Capture the cell that displays the provided text and extract its [X, Y] central coordinate. 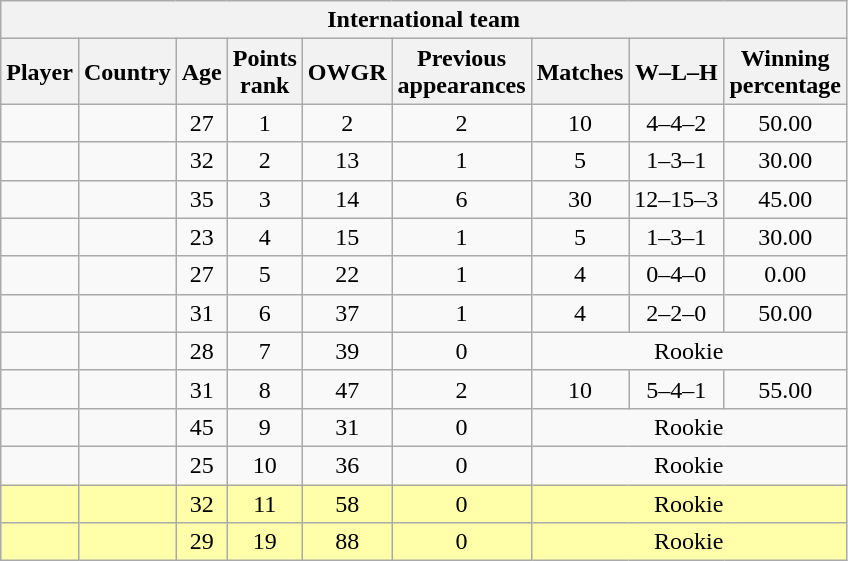
2–2–0 [676, 313]
Winningpercentage [786, 72]
Previousappearances [462, 72]
OWGR [347, 72]
Player [40, 72]
0.00 [786, 275]
28 [202, 351]
Age [202, 72]
5–4–1 [676, 389]
0–4–0 [676, 275]
8 [264, 389]
19 [264, 542]
35 [202, 199]
7 [264, 351]
14 [347, 199]
45 [202, 427]
22 [347, 275]
15 [347, 237]
55.00 [786, 389]
39 [347, 351]
30 [580, 199]
36 [347, 465]
58 [347, 503]
11 [264, 503]
W–L–H [676, 72]
29 [202, 542]
9 [264, 427]
25 [202, 465]
23 [202, 237]
Matches [580, 72]
47 [347, 389]
3 [264, 199]
88 [347, 542]
4–4–2 [676, 123]
13 [347, 161]
Country [127, 72]
37 [347, 313]
International team [424, 20]
12–15–3 [676, 199]
Pointsrank [264, 72]
45.00 [786, 199]
